Scan for the cell matching the given text and deliver its (X, Y) coordinate at center. 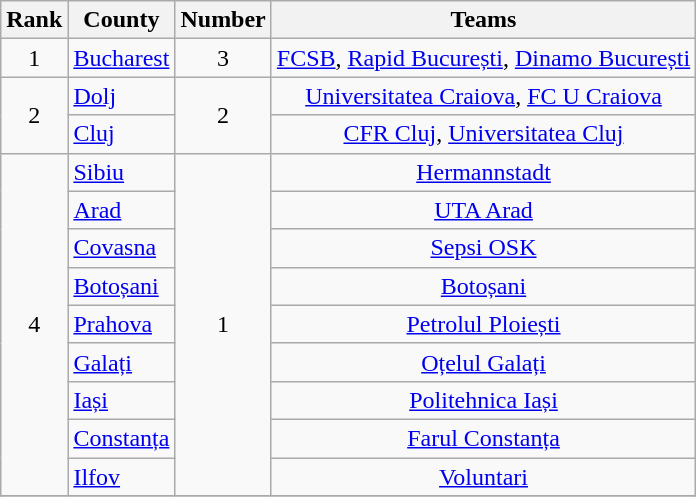
Politehnica Iași (483, 400)
CFR Cluj, Universitatea Cluj (483, 134)
Bucharest (122, 58)
3 (223, 58)
Dolj (122, 96)
4 (34, 324)
Farul Constanța (483, 438)
Arad (122, 210)
UTA Arad (483, 210)
Iași (122, 400)
Constanța (122, 438)
Galați (122, 362)
Ilfov (122, 477)
Prahova (122, 324)
County (122, 20)
Sibiu (122, 172)
Voluntari (483, 477)
Universitatea Craiova, FC U Craiova (483, 96)
Hermannstadt (483, 172)
Sepsi OSK (483, 248)
Rank (34, 20)
Covasna (122, 248)
Oțelul Galați (483, 362)
Cluj (122, 134)
FCSB, Rapid București, Dinamo București (483, 58)
Petrolul Ploiești (483, 324)
Number (223, 20)
Teams (483, 20)
